For the text-containing cell, return its midpoint in (X, Y) coordinate format. 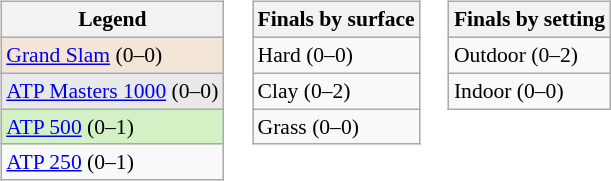
Grass (0–0) (336, 127)
Grand Slam (0–0) (112, 55)
Hard (0–0) (336, 55)
Legend (112, 20)
Finals by setting (530, 20)
Finals by surface (336, 20)
Outdoor (0–2) (530, 55)
ATP Masters 1000 (0–0) (112, 91)
Clay (0–2) (336, 91)
ATP 500 (0–1) (112, 127)
ATP 250 (0–1) (112, 162)
Indoor (0–0) (530, 91)
